Search for the cell housing the specified text and yield its [x, y] center coordinate. 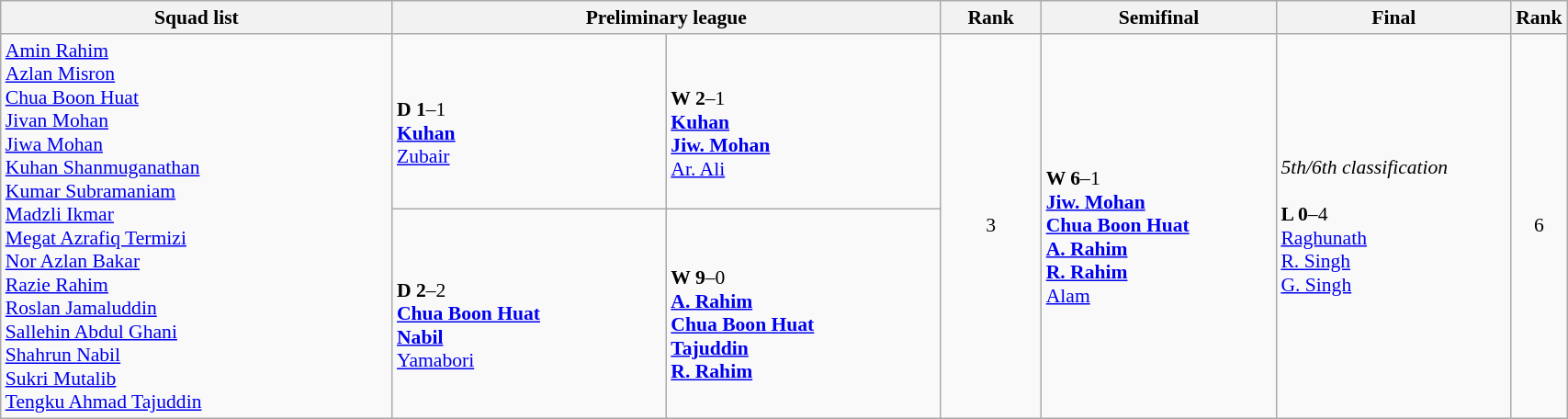
W 6–1Jiw. Mohan Chua Boon Huat A. Rahim R. Rahim Alam [1159, 226]
5th/6th classificationL 0–4Raghunath R. Singh G. Singh [1393, 226]
6 [1540, 226]
Final [1393, 17]
Squad list [197, 17]
D 1–1Kuhan Zubair [529, 121]
W 9–0A. Rahim Chua Boon Huat Tajuddin R. Rahim [803, 314]
3 [991, 226]
D 2–2Chua Boon Huat Nabil Yamabori [529, 314]
Preliminary league [667, 17]
W 2–1Kuhan Jiw. Mohan Ar. Ali [803, 121]
Semifinal [1159, 17]
